Pinpoint the cell where the given text exists, returning its (x, y) midpoint coordinate. 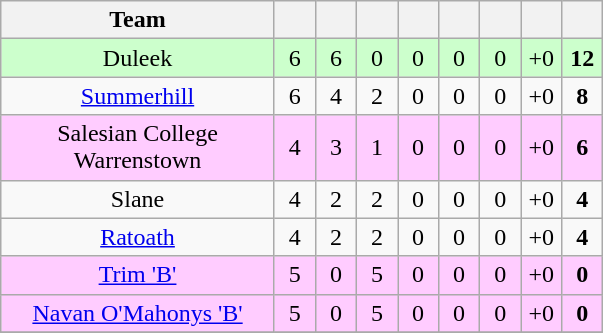
Slane (138, 199)
Navan O'Mahonys 'B' (138, 313)
3 (336, 148)
Trim 'B' (138, 275)
Duleek (138, 58)
Summerhill (138, 96)
12 (582, 58)
8 (582, 96)
1 (376, 148)
Team (138, 20)
Ratoath (138, 237)
Salesian College Warrenstown (138, 148)
